Determine the [X, Y] coordinate at the center of the cell enclosing the given text.  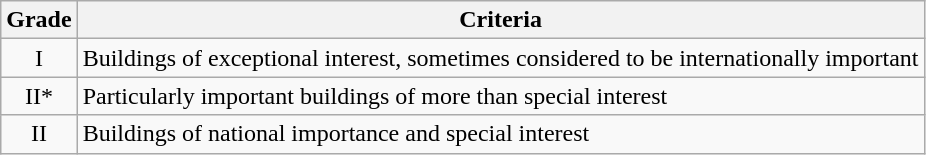
Criteria [500, 20]
II* [39, 96]
I [39, 58]
Particularly important buildings of more than special interest [500, 96]
Grade [39, 20]
Buildings of national importance and special interest [500, 134]
Buildings of exceptional interest, sometimes considered to be internationally important [500, 58]
II [39, 134]
